For the text-containing cell, return its midpoint in (X, Y) coordinate format. 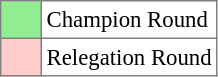
Relegation Round (129, 57)
Champion Round (129, 20)
